Search for the cell housing the specified text and yield its (X, Y) center coordinate. 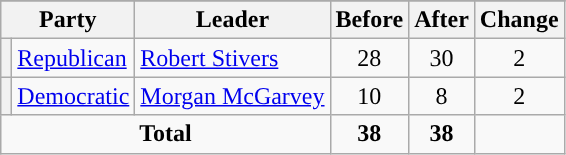
Total (166, 134)
After (442, 20)
Robert Stivers (232, 58)
Party (68, 20)
8 (442, 96)
30 (442, 58)
Democratic (74, 96)
Leader (232, 20)
28 (370, 58)
Morgan McGarvey (232, 96)
10 (370, 96)
Change (519, 20)
Republican (74, 58)
Before (370, 20)
